From the cell containing the given text, extract its center point as (x, y) coordinate. 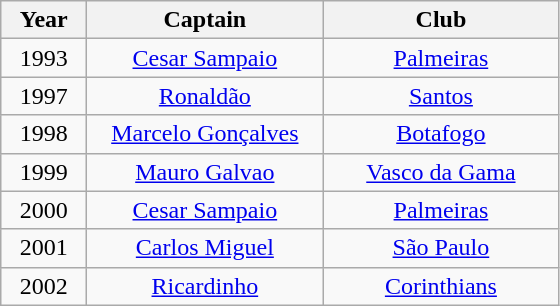
Captain (205, 20)
Mauro Galvao (205, 172)
Marcelo Gonçalves (205, 134)
Santos (441, 96)
Ricardinho (205, 286)
Carlos Miguel (205, 248)
Botafogo (441, 134)
Vasco da Gama (441, 172)
1993 (44, 58)
2001 (44, 248)
1997 (44, 96)
Club (441, 20)
2000 (44, 210)
1998 (44, 134)
Ronaldão (205, 96)
2002 (44, 286)
São Paulo (441, 248)
1999 (44, 172)
Year (44, 20)
Corinthians (441, 286)
